Find where the given text appears and provide that cell's center as [X, Y] coordinate. 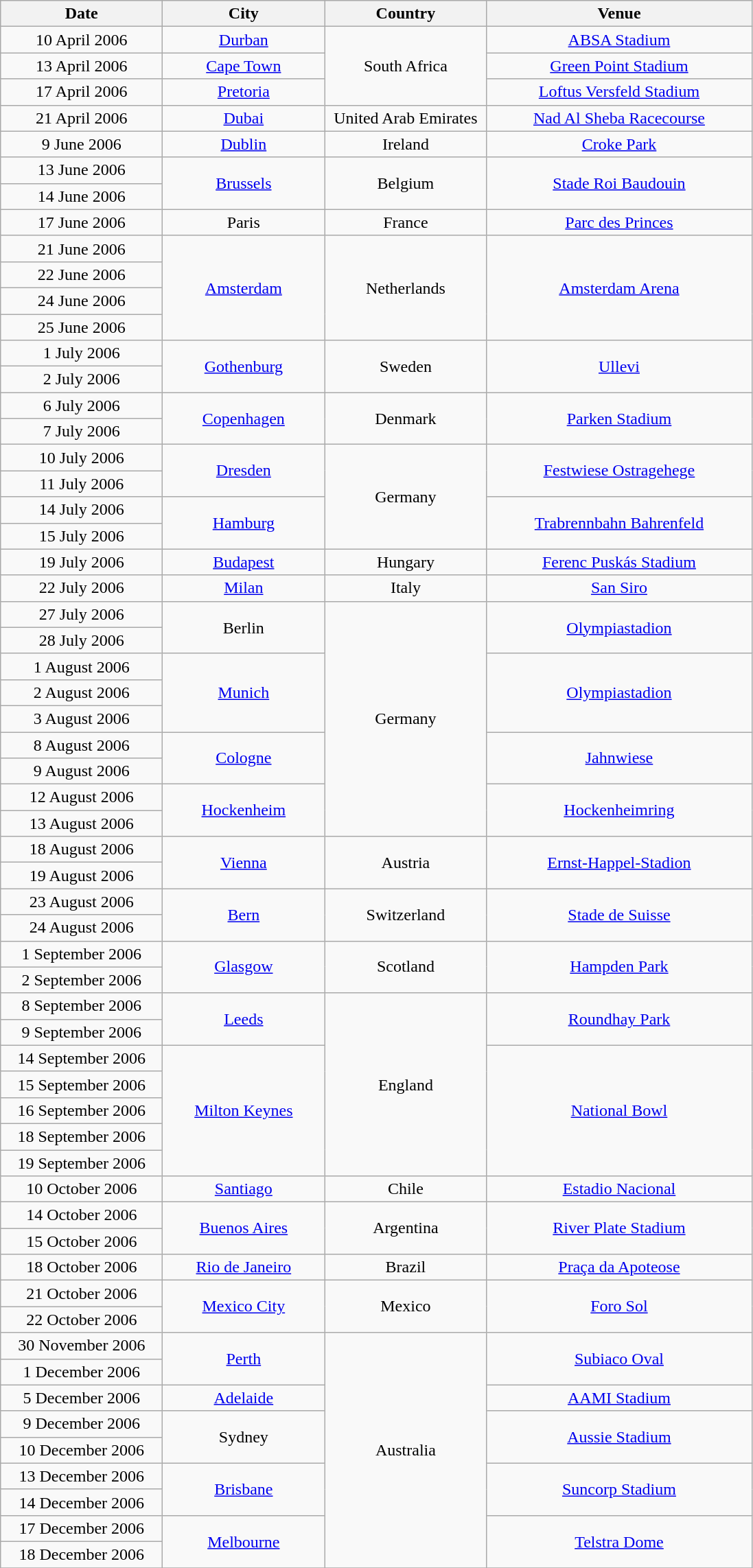
Loftus Versfeld Stadium [619, 92]
Brussels [244, 183]
Durban [244, 40]
Jahnwiese [619, 758]
Budapest [244, 562]
9 June 2006 [82, 144]
24 August 2006 [82, 928]
Roundhay Park [619, 1019]
Sydney [244, 1437]
13 April 2006 [82, 66]
Dublin [244, 144]
22 June 2006 [82, 274]
Munich [244, 692]
18 December 2006 [82, 1554]
10 October 2006 [82, 1189]
Stade de Suisse [619, 915]
6 July 2006 [82, 406]
Brazil [406, 1267]
14 December 2006 [82, 1502]
Suncorp Stadium [619, 1489]
Venue [619, 14]
11 July 2006 [82, 484]
Hockenheim [244, 810]
18 August 2006 [82, 850]
National Bowl [619, 1110]
14 October 2006 [82, 1215]
25 June 2006 [82, 327]
Italy [406, 588]
Paris [244, 222]
28 July 2006 [82, 640]
14 September 2006 [82, 1058]
Ernst-Happel-Stadion [619, 863]
19 August 2006 [82, 876]
Hockenheimring [619, 810]
30 November 2006 [82, 1346]
10 December 2006 [82, 1450]
Bern [244, 915]
Estadio Nacional [619, 1189]
Dubai [244, 118]
Ireland [406, 144]
17 December 2006 [82, 1528]
14 June 2006 [82, 196]
Country [406, 14]
16 September 2006 [82, 1110]
8 September 2006 [82, 1006]
City [244, 14]
Chile [406, 1189]
24 June 2006 [82, 301]
Rio de Janeiro [244, 1267]
Hamburg [244, 523]
Scotland [406, 967]
Mexico City [244, 1307]
9 August 2006 [82, 771]
13 June 2006 [82, 170]
Sweden [406, 366]
Melbourne [244, 1541]
Milan [244, 588]
9 September 2006 [82, 1032]
8 August 2006 [82, 745]
San Siro [619, 588]
Parken Stadium [619, 419]
Amsterdam Arena [619, 288]
7 July 2006 [82, 432]
Australia [406, 1451]
3 August 2006 [82, 718]
1 July 2006 [82, 353]
Hampden Park [619, 967]
Praça da Apoteose [619, 1267]
18 October 2006 [82, 1267]
ABSA Stadium [619, 40]
Copenhagen [244, 419]
2 September 2006 [82, 980]
Argentina [406, 1228]
Brisbane [244, 1489]
Netherlands [406, 288]
17 April 2006 [82, 92]
2 July 2006 [82, 379]
9 December 2006 [82, 1424]
Green Point Stadium [619, 66]
1 September 2006 [82, 954]
Telstra Dome [619, 1541]
21 June 2006 [82, 248]
13 December 2006 [82, 1476]
Foro Sol [619, 1307]
15 September 2006 [82, 1084]
22 July 2006 [82, 588]
Subiaco Oval [619, 1359]
Parc des Princes [619, 222]
Buenos Aires [244, 1228]
Ferenc Puskás Stadium [619, 562]
13 August 2006 [82, 823]
Aussie Stadium [619, 1437]
AAMI Stadium [619, 1398]
5 December 2006 [82, 1398]
Belgium [406, 183]
Denmark [406, 419]
10 April 2006 [82, 40]
Stade Roi Baudouin [619, 183]
South Africa [406, 66]
Vienna [244, 863]
Cape Town [244, 66]
14 July 2006 [82, 510]
19 July 2006 [82, 562]
Austria [406, 863]
27 July 2006 [82, 614]
Gothenburg [244, 366]
Perth [244, 1359]
21 April 2006 [82, 118]
Date [82, 14]
Berlin [244, 627]
Switzerland [406, 915]
Trabrennbahn Bahrenfeld [619, 523]
18 September 2006 [82, 1136]
Ullevi [619, 366]
Pretoria [244, 92]
Adelaide [244, 1398]
23 August 2006 [82, 902]
15 July 2006 [82, 536]
Cologne [244, 758]
Mexico [406, 1307]
Santiago [244, 1189]
1 August 2006 [82, 666]
England [406, 1084]
19 September 2006 [82, 1163]
15 October 2006 [82, 1241]
Milton Keynes [244, 1110]
21 October 2006 [82, 1294]
United Arab Emirates [406, 118]
Leeds [244, 1019]
Festwiese Ostragehege [619, 471]
22 October 2006 [82, 1320]
1 December 2006 [82, 1372]
10 July 2006 [82, 458]
Nad Al Sheba Racecourse [619, 118]
Dresden [244, 471]
2 August 2006 [82, 692]
17 June 2006 [82, 222]
France [406, 222]
Glasgow [244, 967]
Hungary [406, 562]
River Plate Stadium [619, 1228]
Amsterdam [244, 288]
Croke Park [619, 144]
12 August 2006 [82, 797]
